Detect which cell encompasses the target text, then output its (x, y) center coordinate. 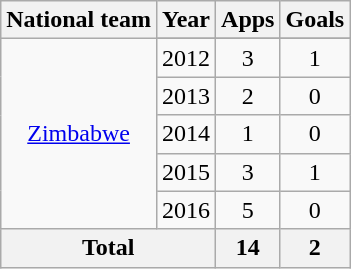
Zimbabwe (79, 134)
2016 (186, 210)
Goals (315, 20)
National team (79, 20)
2015 (186, 172)
Apps (248, 20)
5 (248, 210)
2014 (186, 134)
Year (186, 20)
2013 (186, 96)
2012 (186, 58)
14 (248, 248)
Total (108, 248)
